Search for the cell housing the specified text and yield its (x, y) center coordinate. 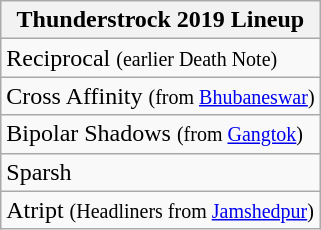
Bipolar Shadows (from Gangtok) (160, 134)
Atript (Headliners from Jamshedpur) (160, 210)
Thunderstrock 2019 Lineup (160, 20)
Cross Affinity (from Bhubaneswar) (160, 96)
Reciprocal (earlier Death Note) (160, 58)
Sparsh (160, 172)
